Return [X, Y] of the center of cell containing provided text 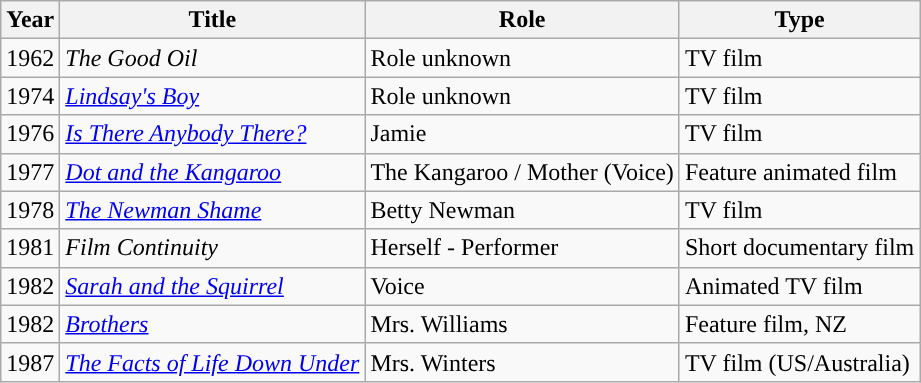
The Facts of Life Down Under [212, 362]
Sarah and the Squirrel [212, 286]
1981 [30, 248]
Brothers [212, 324]
Dot and the Kangaroo [212, 172]
Animated TV film [799, 286]
Mrs. Winters [522, 362]
Film Continuity [212, 248]
Feature animated film [799, 172]
Mrs. Williams [522, 324]
Lindsay's Boy [212, 96]
1987 [30, 362]
1976 [30, 134]
TV film (US/Australia) [799, 362]
Type [799, 20]
Title [212, 20]
Short documentary film [799, 248]
Voice [522, 286]
Betty Newman [522, 210]
The Kangaroo / Mother (Voice) [522, 172]
1974 [30, 96]
Role [522, 20]
1978 [30, 210]
Herself - Performer [522, 248]
1962 [30, 58]
Is There Anybody There? [212, 134]
Year [30, 20]
Jamie [522, 134]
1977 [30, 172]
The Newman Shame [212, 210]
The Good Oil [212, 58]
Feature film, NZ [799, 324]
